For the text-containing cell, return its midpoint in (x, y) coordinate format. 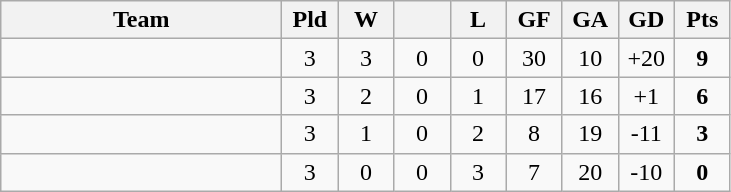
W (366, 20)
GD (646, 20)
Team (142, 20)
17 (534, 96)
-11 (646, 134)
L (478, 20)
+20 (646, 58)
30 (534, 58)
9 (702, 58)
8 (534, 134)
6 (702, 96)
19 (590, 134)
GF (534, 20)
Pld (310, 20)
Pts (702, 20)
GA (590, 20)
7 (534, 172)
-10 (646, 172)
20 (590, 172)
+1 (646, 96)
16 (590, 96)
10 (590, 58)
